Return [x, y] of the center of cell containing provided text 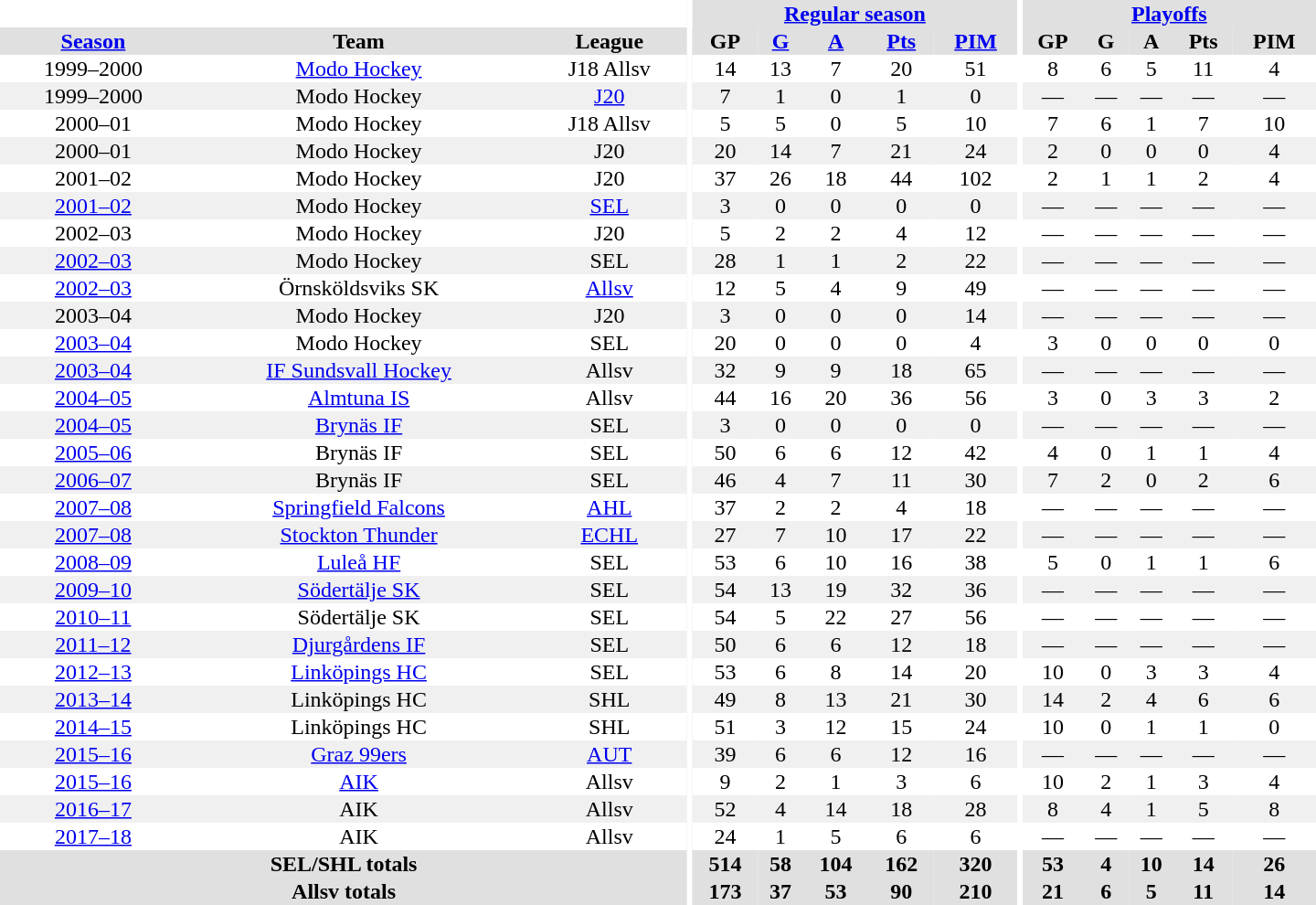
102 [976, 178]
Season [93, 41]
2016–17 [93, 809]
38 [976, 562]
104 [836, 864]
2005–06 [93, 452]
Playoffs [1170, 14]
90 [901, 891]
Springfield Falcons [359, 507]
2009–10 [93, 590]
Graz 99ers [359, 754]
65 [976, 370]
Almtuna IS [359, 398]
Regular season [855, 14]
15 [901, 727]
52 [726, 809]
AHL [609, 507]
Djurgårdens IF [359, 644]
2014–15 [93, 727]
514 [726, 864]
17 [901, 535]
2010–11 [93, 617]
19 [836, 590]
42 [976, 452]
2013–14 [93, 699]
2012–13 [93, 672]
IF Sundsvall Hockey [359, 370]
ECHL [609, 535]
Luleå HF [359, 562]
320 [976, 864]
AUT [609, 754]
2008–09 [93, 562]
Allsv totals [344, 891]
2011–12 [93, 644]
League [609, 41]
173 [726, 891]
Team [359, 41]
210 [976, 891]
2017–18 [93, 836]
58 [780, 864]
2006–07 [93, 480]
SEL/SHL totals [344, 864]
46 [726, 480]
Stockton Thunder [359, 535]
39 [726, 754]
Örnsköldsviks SK [359, 288]
162 [901, 864]
